Return [X, Y] of the center of cell containing provided text 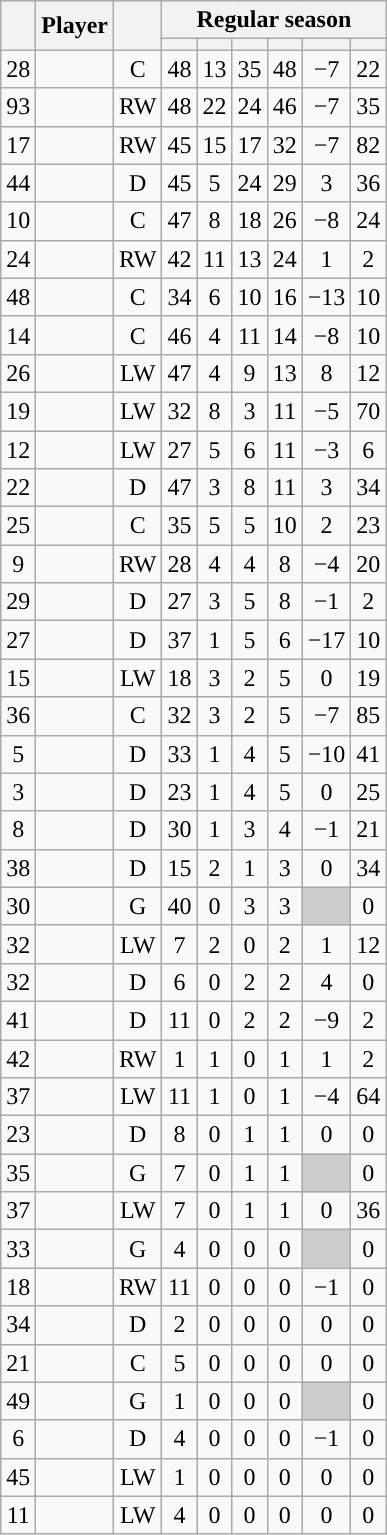
−17 [326, 640]
40 [180, 906]
70 [368, 411]
64 [368, 1097]
Regular season [274, 20]
−3 [326, 449]
44 [18, 183]
20 [368, 564]
−13 [326, 297]
−10 [326, 754]
−9 [326, 1020]
16 [284, 297]
49 [18, 1401]
93 [18, 107]
38 [18, 868]
−5 [326, 411]
Player [75, 26]
82 [368, 145]
85 [368, 716]
